Search for the cell housing the specified text and yield its [x, y] center coordinate. 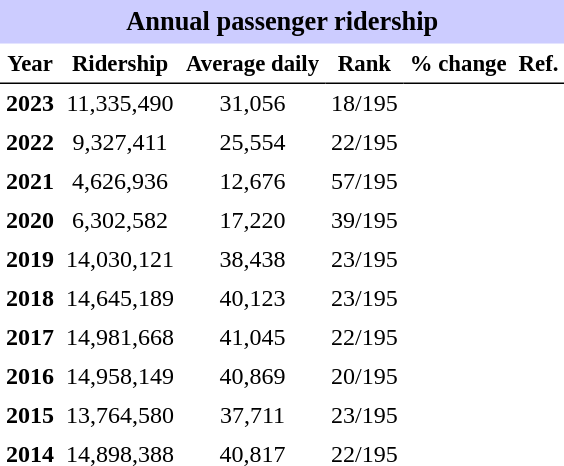
6,302,582 [120, 220]
Annual passenger ridership [282, 22]
31,056 [252, 104]
14,030,121 [120, 260]
% change [458, 64]
14,958,149 [120, 376]
17,220 [252, 220]
Ridership [120, 64]
25,554 [252, 142]
9,327,411 [120, 142]
11,335,490 [120, 104]
41,045 [252, 338]
2017 [30, 338]
57/195 [364, 182]
Rank [364, 64]
2021 [30, 182]
40,123 [252, 298]
20/195 [364, 376]
2016 [30, 376]
38,438 [252, 260]
Average daily [252, 64]
14,645,189 [120, 298]
2018 [30, 298]
12,676 [252, 182]
2015 [30, 416]
2023 [30, 104]
2020 [30, 220]
Year [30, 64]
14,981,668 [120, 338]
13,764,580 [120, 416]
39/195 [364, 220]
2019 [30, 260]
4,626,936 [120, 182]
37,711 [252, 416]
18/195 [364, 104]
2022 [30, 142]
40,869 [252, 376]
